Provide the (X, Y) coordinate of the cell's center where the given text is located.  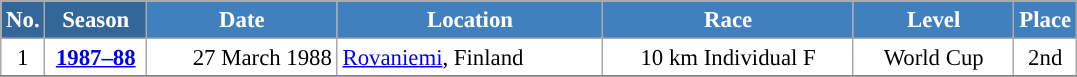
2nd (1045, 58)
Location (470, 20)
Season (96, 20)
1987–88 (96, 58)
10 km Individual F (728, 58)
Date (242, 20)
Level (934, 20)
1 (23, 58)
No. (23, 20)
Race (728, 20)
World Cup (934, 58)
27 March 1988 (242, 58)
Place (1045, 20)
Rovaniemi, Finland (470, 58)
